From the cell containing the given text, extract its center point as (x, y) coordinate. 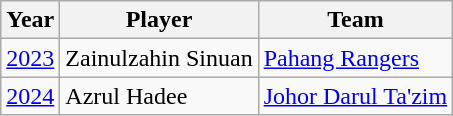
2023 (30, 58)
2024 (30, 96)
Zainulzahin Sinuan (159, 58)
Team (356, 20)
Pahang Rangers (356, 58)
Azrul Hadee (159, 96)
Johor Darul Ta'zim (356, 96)
Year (30, 20)
Player (159, 20)
